Output the [x, y] coordinate of the center of the cell containing the given text.  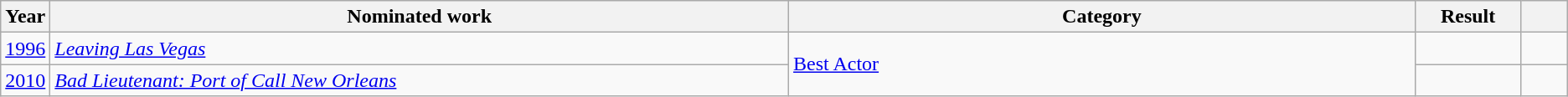
Bad Lieutenant: Port of Call New Orleans [420, 80]
1996 [25, 48]
2010 [25, 80]
Leaving Las Vegas [420, 48]
Nominated work [420, 17]
Year [25, 17]
Best Actor [1102, 64]
Category [1102, 17]
Result [1467, 17]
